Identify which cell holds the provided text, then report its (X, Y) central coordinate. 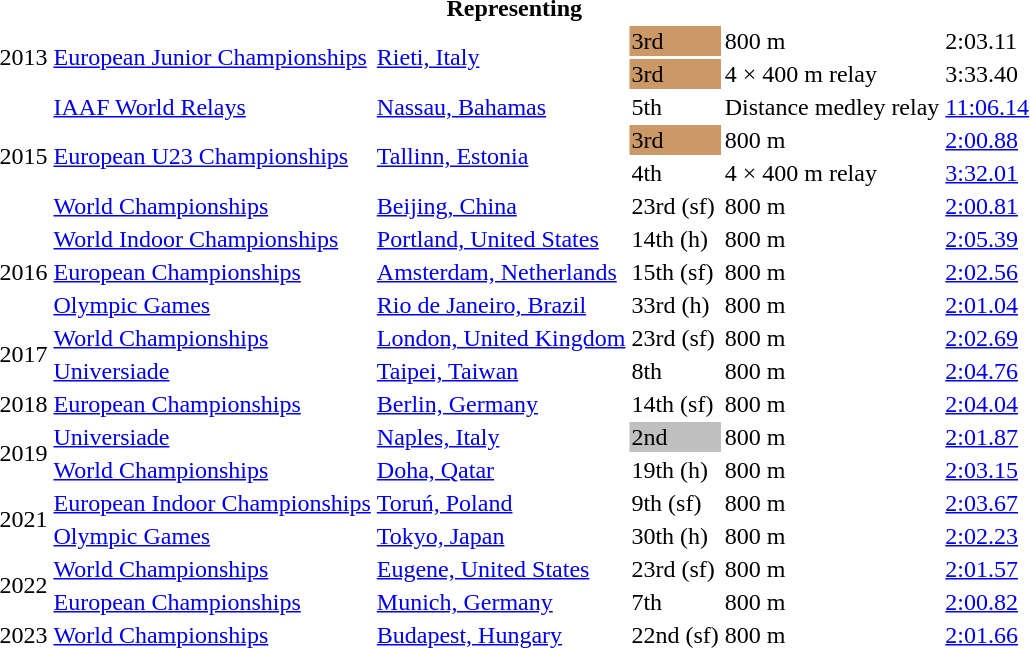
33rd (h) (675, 305)
Rieti, Italy (501, 58)
Nassau, Bahamas (501, 107)
London, United Kingdom (501, 338)
7th (675, 602)
Tallinn, Estonia (501, 156)
Berlin, Germany (501, 404)
World Indoor Championships (212, 239)
Eugene, United States (501, 569)
5th (675, 107)
European U23 Championships (212, 156)
4th (675, 173)
Taipei, Taiwan (501, 371)
Portland, United States (501, 239)
Beijing, China (501, 206)
Munich, Germany (501, 602)
Naples, Italy (501, 437)
Amsterdam, Netherlands (501, 272)
19th (h) (675, 470)
8th (675, 371)
Doha, Qatar (501, 470)
2nd (675, 437)
14th (h) (675, 239)
European Indoor Championships (212, 503)
IAAF World Relays (212, 107)
Rio de Janeiro, Brazil (501, 305)
9th (sf) (675, 503)
15th (sf) (675, 272)
European Junior Championships (212, 58)
Tokyo, Japan (501, 536)
Distance medley relay (832, 107)
Toruń, Poland (501, 503)
14th (sf) (675, 404)
30th (h) (675, 536)
